Detect which cell encompasses the target text, then output its [x, y] center coordinate. 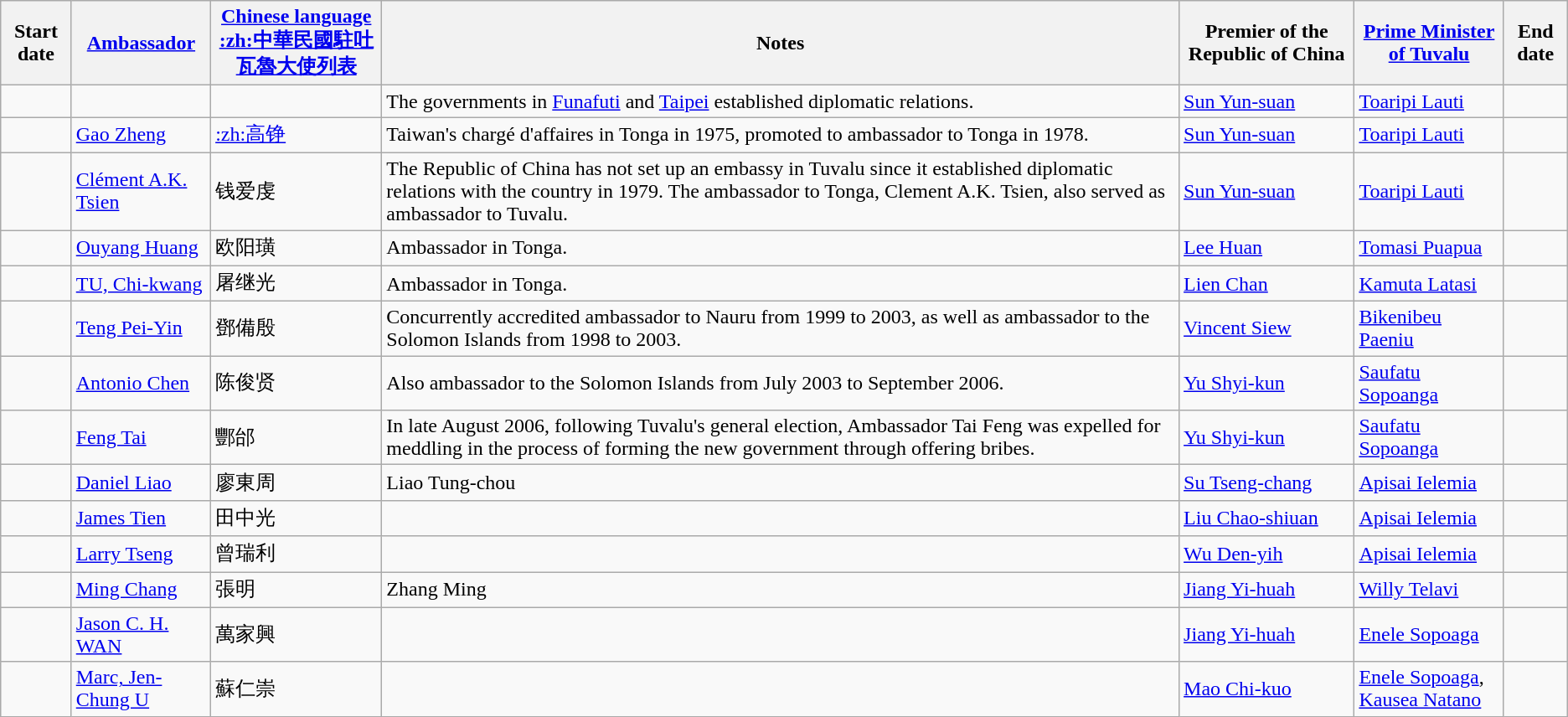
Liu Chao-shiuan [1266, 518]
田中光 [297, 518]
Willy Telavi [1429, 590]
Antonio Chen [141, 384]
酆邰 [297, 437]
Notes [781, 44]
鄧備殷 [297, 328]
Su Tseng-chang [1266, 482]
欧阳璜 [297, 248]
曾瑞利 [297, 555]
Enele Sopoaga,Kausea Natano [1429, 689]
Ambassador [141, 44]
張明 [297, 590]
The governments in Funafuti and Taipei established diplomatic relations. [781, 101]
Premier of the Republic of China [1266, 44]
蘇仁崇 [297, 689]
Larry Tseng [141, 555]
Clément A.K. Tsien [141, 191]
Mao Chi-kuo [1266, 689]
萬家興 [297, 635]
Chinese language :zh:中華民國駐吐瓦魯大使列表 [297, 44]
陈俊贤 [297, 384]
Lee Huan [1266, 248]
Daniel Liao [141, 482]
屠继光 [297, 283]
Bikenibeu Paeniu [1429, 328]
钱爱虔 [297, 191]
Jason C. H. WAN [141, 635]
TU, Chi-kwang [141, 283]
Start date [36, 44]
Teng Pei-Yin [141, 328]
Enele Sopoaga [1429, 635]
:zh:高铮 [297, 136]
Concurrently accredited ambassador to Nauru from 1999 to 2003, as well as ambassador to the Solomon Islands from 1998 to 2003. [781, 328]
Prime Minister of Tuvalu [1429, 44]
Tomasi Puapua [1429, 248]
Kamuta Latasi [1429, 283]
Gao Zheng [141, 136]
Ming Chang [141, 590]
Marc, Jen-Chung U [141, 689]
Ouyang Huang [141, 248]
Liao Tung-chou [781, 482]
End date [1535, 44]
Lien Chan [1266, 283]
Vincent Siew [1266, 328]
Wu Den-yih [1266, 555]
Taiwan's chargé d'affaires in Tonga in 1975, promoted to ambassador to Tonga in 1978. [781, 136]
Feng Tai [141, 437]
James Tien [141, 518]
Also ambassador to the Solomon Islands from July 2003 to September 2006. [781, 384]
Zhang Ming [781, 590]
廖東周 [297, 482]
